Find where the given text appears and provide that cell's center as (X, Y) coordinate. 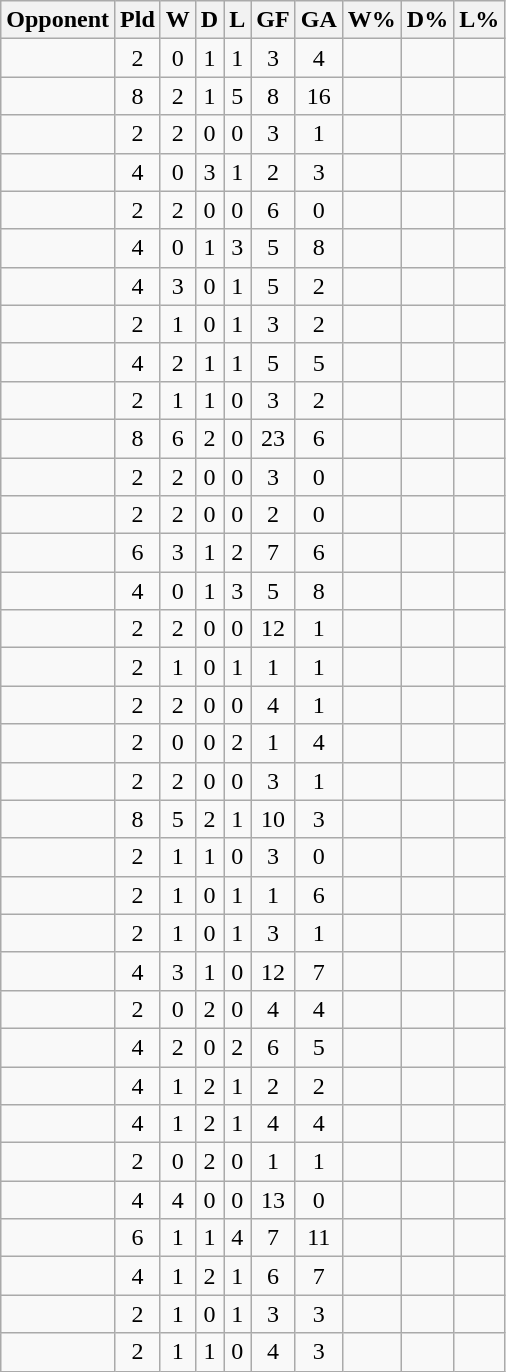
L% (480, 20)
10 (273, 819)
L (238, 20)
11 (318, 1238)
13 (273, 1200)
23 (273, 438)
Opponent (58, 20)
W (178, 20)
Pld (138, 20)
GF (273, 20)
16 (318, 96)
W% (372, 20)
D (209, 20)
GA (318, 20)
D% (427, 20)
